Search for the cell housing the specified text and yield its [X, Y] center coordinate. 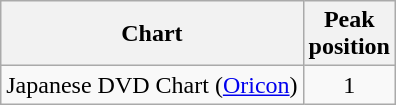
1 [349, 85]
Japanese DVD Chart (Oricon) [152, 85]
Peakposition [349, 34]
Chart [152, 34]
